Output the [x, y] coordinate of the center of the cell containing the given text.  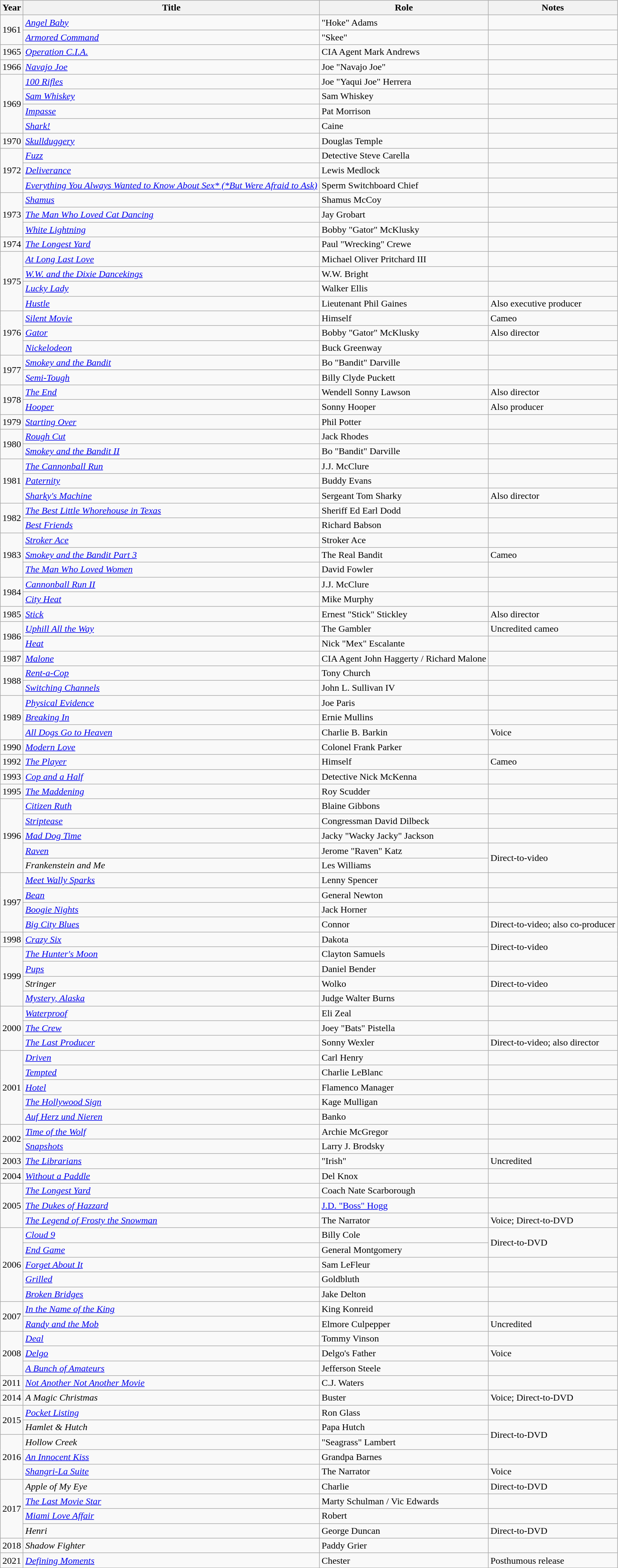
Joe "Navajo Joe" [404, 67]
1977 [12, 370]
Roy Scudder [404, 791]
Paddy Grier [404, 1545]
Hooper [172, 407]
Angel Baby [172, 23]
1974 [12, 244]
1976 [12, 333]
Bean [172, 895]
Joe "Yaqui Joe" Herrera [404, 82]
Deliverance [172, 170]
At Long Last Love [172, 259]
Citizen Ruth [172, 806]
Charlie [404, 1486]
1989 [12, 718]
100 Rifles [172, 82]
1990 [12, 747]
Waterproof [172, 1013]
Hollow Creek [172, 1442]
The Maddening [172, 791]
1978 [12, 399]
2007 [12, 1316]
Striptease [172, 821]
W.W. Bright [404, 274]
Smokey and the Bandit II [172, 451]
Not Another Not Another Movie [172, 1383]
Broken Bridges [172, 1294]
The Last Movie Star [172, 1501]
Larry J. Brodsky [404, 1146]
1992 [12, 762]
1982 [12, 518]
1997 [12, 902]
The Last Producer [172, 1043]
Douglas Temple [404, 141]
Daniel Bender [404, 969]
Sharky's Machine [172, 496]
Rough Cut [172, 437]
Year [12, 8]
Caine [404, 126]
1966 [12, 67]
Delgo [172, 1353]
Sperm Switchboard Chief [404, 185]
2006 [12, 1265]
The Hollywood Sign [172, 1102]
Gator [172, 333]
Banko [404, 1117]
Cloud 9 [172, 1235]
Paternity [172, 481]
Pups [172, 969]
1993 [12, 777]
2002 [12, 1139]
J.D. "Boss" Hogg [404, 1206]
Jay Grobart [404, 215]
Everything You Always Wanted to Know About Sex* (*But Were Afraid to Ask) [172, 185]
2000 [12, 1028]
Jefferson Steele [404, 1368]
The End [172, 392]
Also executive producer [553, 303]
1998 [12, 939]
The Dukes of Hazzard [172, 1206]
Smokey and the Bandit [172, 362]
Shadow Fighter [172, 1545]
Big City Blues [172, 925]
2018 [12, 1545]
Wolko [404, 984]
C.J. Waters [404, 1383]
Jack Horner [404, 910]
Jacky "Wacky Jacky" Jackson [404, 836]
Dakota [404, 939]
Billy Clyde Puckett [404, 377]
Del Knox [404, 1176]
White Lightning [172, 230]
1973 [12, 215]
Auf Herz und Nieren [172, 1117]
Detective Nick McKenna [404, 777]
Connor [404, 925]
Lieutenant Phil Gaines [404, 303]
"Seagrass" Lambert [404, 1442]
The Librarians [172, 1161]
Navajo Joe [172, 67]
Best Friends [172, 525]
In the Name of the King [172, 1309]
1999 [12, 976]
Tony Church [404, 673]
Henri [172, 1531]
John L. Sullivan IV [404, 688]
Flamenco Manager [404, 1087]
Shamus [172, 200]
Michael Oliver Pritchard III [404, 259]
The Cannonball Run [172, 466]
Operation C.I.A. [172, 52]
Delgo's Father [404, 1353]
1975 [12, 281]
The Gambler [404, 629]
Randy and the Mob [172, 1324]
1996 [12, 836]
2015 [12, 1420]
Carl Henry [404, 1058]
Impasse [172, 111]
Breaking In [172, 718]
Clayton Samuels [404, 954]
Jerome "Raven" Katz [404, 850]
Deal [172, 1338]
Modern Love [172, 747]
Switching Channels [172, 688]
Also producer [553, 407]
1986 [12, 636]
George Duncan [404, 1531]
The Crew [172, 1028]
Buck Greenway [404, 348]
Elmore Culpepper [404, 1324]
The Real Bandit [404, 555]
Skullduggery [172, 141]
2004 [12, 1176]
2011 [12, 1383]
"Hoke" Adams [404, 23]
Walker Ellis [404, 289]
Armored Command [172, 37]
Pat Morrison [404, 111]
Title [172, 8]
Chester [404, 1560]
1979 [12, 422]
Robert [404, 1516]
Cannonball Run II [172, 584]
2005 [12, 1206]
General Montgomery [404, 1250]
Starting Over [172, 422]
A Bunch of Amateurs [172, 1368]
Without a Paddle [172, 1176]
Lewis Medlock [404, 170]
Smokey and the Bandit Part 3 [172, 555]
1988 [12, 681]
2014 [12, 1398]
The Player [172, 762]
1981 [12, 481]
1970 [12, 141]
Blaine Gibbons [404, 806]
1987 [12, 659]
Buddy Evans [404, 481]
Mystery, Alaska [172, 998]
2021 [12, 1560]
Hamlet & Hutch [172, 1427]
Eli Zeal [404, 1013]
Congressman David Dilbeck [404, 821]
Mike Murphy [404, 599]
Sergeant Tom Sharky [404, 496]
The Man Who Loved Women [172, 570]
CIA Agent John Haggerty / Richard Malone [404, 659]
End Game [172, 1250]
Ernie Mullins [404, 718]
Lenny Spencer [404, 880]
2003 [12, 1161]
Apple of My Eye [172, 1486]
The Hunter's Moon [172, 954]
2016 [12, 1457]
Lucky Lady [172, 289]
1961 [12, 30]
Colonel Frank Parker [404, 747]
Driven [172, 1058]
The Legend of Frosty the Snowman [172, 1220]
Role [404, 8]
Direct-to-video; also co-producer [553, 925]
City Heat [172, 599]
W.W. and the Dixie Dancekings [172, 274]
Uncredited cameo [553, 629]
Raven [172, 850]
Papa Hutch [404, 1427]
1984 [12, 592]
All Dogs Go to Heaven [172, 732]
Crazy Six [172, 939]
David Fowler [404, 570]
Tommy Vinson [404, 1338]
Miami Love Affair [172, 1516]
An Innocent Kiss [172, 1457]
1983 [12, 555]
Time of the Wolf [172, 1132]
Nick "Mex" Escalante [404, 643]
Boogie Nights [172, 910]
Wendell Sonny Lawson [404, 392]
Ernest "Stick" Stickley [404, 614]
Marty Schulman / Vic Edwards [404, 1501]
Notes [553, 8]
Ron Glass [404, 1413]
Cop and a Half [172, 777]
Pocket Listing [172, 1413]
Kage Mulligan [404, 1102]
Paul "Wrecking" Crewe [404, 244]
Joe Paris [404, 703]
Physical Evidence [172, 703]
1980 [12, 444]
Meet Wally Sparks [172, 880]
1972 [12, 170]
Forget About It [172, 1265]
Posthumous release [553, 1560]
Snapshots [172, 1146]
A Magic Christmas [172, 1398]
The Man Who Loved Cat Dancing [172, 215]
Goldbluth [404, 1279]
Billy Cole [404, 1235]
Les Williams [404, 865]
Hotel [172, 1087]
"Irish" [404, 1161]
Sonny Hooper [404, 407]
2008 [12, 1353]
Frankenstein and Me [172, 865]
King Konreid [404, 1309]
2001 [12, 1087]
Sam LeFleur [404, 1265]
Direct-to-video; also director [553, 1043]
Phil Potter [404, 422]
Semi-Tough [172, 377]
Silent Movie [172, 318]
Grilled [172, 1279]
Nickelodeon [172, 348]
Sheriff Ed Earl Dodd [404, 510]
CIA Agent Mark Andrews [404, 52]
Richard Babson [404, 525]
Grandpa Barnes [404, 1457]
2017 [12, 1509]
Charlie LeBlanc [404, 1072]
Defining Moments [172, 1560]
The Best Little Whorehouse in Texas [172, 510]
Coach Nate Scarborough [404, 1191]
Shangri-La Suite [172, 1472]
Heat [172, 643]
"Skee" [404, 37]
Buster [404, 1398]
1995 [12, 791]
Uphill All the Way [172, 629]
Sonny Wexler [404, 1043]
Judge Walter Burns [404, 998]
Malone [172, 659]
Jake Delton [404, 1294]
1965 [12, 52]
Detective Steve Carella [404, 155]
Joey "Bats" Pistella [404, 1028]
Hustle [172, 303]
General Newton [404, 895]
Rent-a-Cop [172, 673]
Jack Rhodes [404, 437]
Stringer [172, 984]
Mad Dog Time [172, 836]
Stick [172, 614]
Tempted [172, 1072]
1985 [12, 614]
Charlie B. Barkin [404, 732]
Shark! [172, 126]
Archie McGregor [404, 1132]
1969 [12, 104]
Fuzz [172, 155]
Shamus McCoy [404, 200]
